Capture the cell that displays the provided text and extract its (x, y) central coordinate. 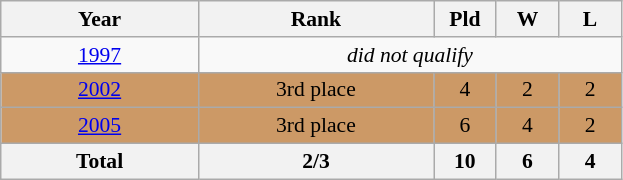
Rank (316, 19)
Year (100, 19)
Pld (466, 19)
Total (100, 162)
2005 (100, 126)
2002 (100, 90)
1997 (100, 55)
2/3 (316, 162)
L (590, 19)
did not qualify (410, 55)
W (528, 19)
10 (466, 162)
